Capture the cell that displays the provided text and extract its (X, Y) central coordinate. 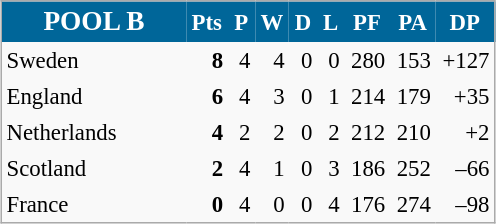
274 (413, 204)
England (94, 96)
+35 (464, 96)
153 (413, 60)
210 (413, 132)
P (242, 22)
W (272, 22)
176 (367, 204)
Pts (207, 22)
POOL B (94, 22)
France (94, 204)
DP (464, 22)
280 (367, 60)
+127 (464, 60)
Sweden (94, 60)
+2 (464, 132)
6 (207, 96)
179 (413, 96)
–66 (464, 168)
L (330, 22)
PA (413, 22)
PF (367, 22)
Netherlands (94, 132)
186 (367, 168)
–98 (464, 204)
8 (207, 60)
Scotland (94, 168)
212 (367, 132)
D (303, 22)
214 (367, 96)
252 (413, 168)
